Detect which cell encompasses the target text, then output its (x, y) center coordinate. 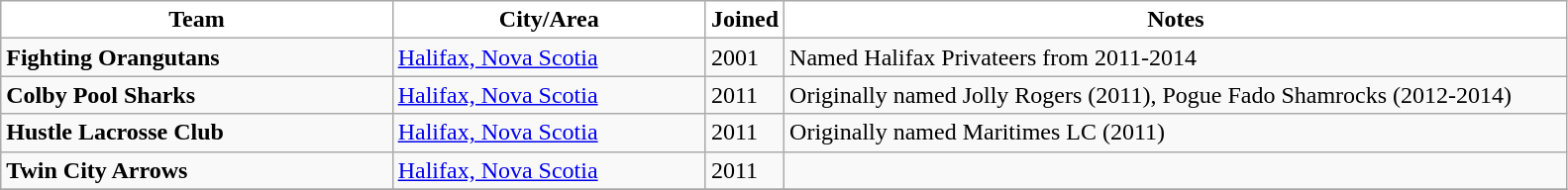
Named Halifax Privateers from 2011-2014 (1177, 57)
Originally named Maritimes LC (2011) (1177, 133)
Originally named Jolly Rogers (2011), Pogue Fado Shamrocks (2012-2014) (1177, 95)
Colby Pool Sharks (196, 95)
2001 (745, 57)
Twin City Arrows (196, 170)
Joined (745, 20)
Fighting Orangutans (196, 57)
Team (196, 20)
City/Area (549, 20)
Notes (1177, 20)
Hustle Lacrosse Club (196, 133)
